Return the (x, y) coordinate for the center point of the cell that contains the specified text.  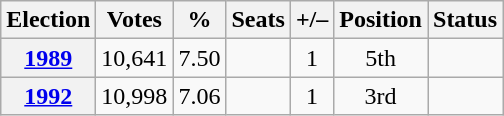
% (200, 20)
7.50 (200, 58)
Position (381, 20)
+/– (312, 20)
1989 (48, 58)
Status (466, 20)
7.06 (200, 96)
Votes (134, 20)
10,998 (134, 96)
1992 (48, 96)
Election (48, 20)
Seats (258, 20)
10,641 (134, 58)
5th (381, 58)
3rd (381, 96)
